Return the (x, y) coordinate for the center point of the cell that contains the specified text.  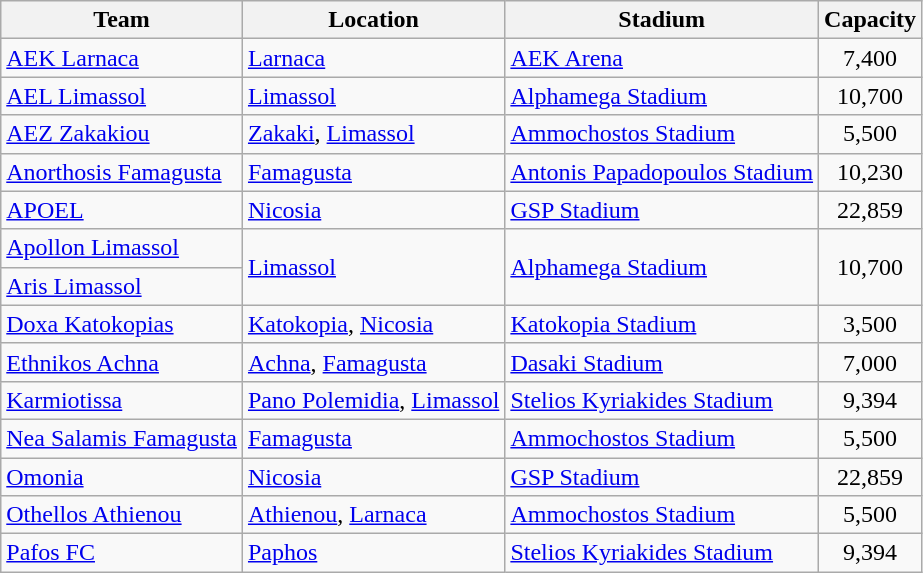
Aris Limassol (122, 286)
Zakaki, Limassol (373, 134)
Othellos Athienou (122, 515)
Karmiotissa (122, 400)
Capacity (870, 20)
Doxa Katokopias (122, 324)
Achna, Famagusta (373, 362)
Ethnikos Achna (122, 362)
AEK Larnaca (122, 58)
Pafos FC (122, 553)
Katokopia Stadium (662, 324)
AEZ Zakakiou (122, 134)
AEK Arena (662, 58)
Omonia (122, 477)
Location (373, 20)
Pano Polemidia, Limassol (373, 400)
10,230 (870, 172)
Stadium (662, 20)
Anorthosis Famagusta (122, 172)
Team (122, 20)
Larnaca (373, 58)
Apollon Limassol (122, 248)
Katokopia, Nicosia (373, 324)
APOEL (122, 210)
Nea Salamis Famagusta (122, 438)
Antonis Papadopoulos Stadium (662, 172)
7,000 (870, 362)
3,500 (870, 324)
Paphos (373, 553)
Dasaki Stadium (662, 362)
7,400 (870, 58)
Athienou, Larnaca (373, 515)
AEL Limassol (122, 96)
